Pinpoint the cell where the given text exists, returning its [x, y] midpoint coordinate. 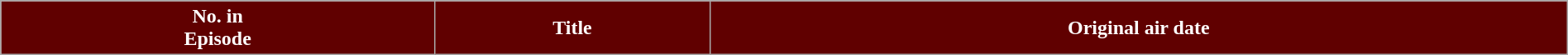
Title [572, 28]
No. inEpisode [218, 28]
Original air date [1138, 28]
